For the text-containing cell, return its midpoint in (X, Y) coordinate format. 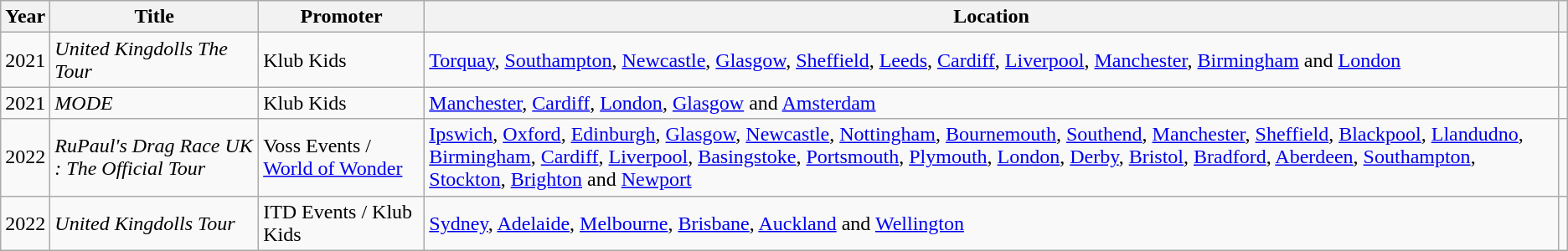
Manchester, Cardiff, London, Glasgow and Amsterdam (992, 103)
Year (25, 17)
Promoter (342, 17)
Location (992, 17)
RuPaul's Drag Race UK : The Official Tour (154, 157)
Torquay, Southampton, Newcastle, Glasgow, Sheffield, Leeds, Cardiff, Liverpool, Manchester, Birmingham and London (992, 60)
Title (154, 17)
Voss Events / World of Wonder (342, 157)
MODE (154, 103)
ITD Events / Klub Kids (342, 223)
United Kingdolls Tour (154, 223)
Sydney, Adelaide, Melbourne, Brisbane, Auckland and Wellington (992, 223)
United Kingdolls The Tour (154, 60)
